Detect which cell encompasses the target text, then output its (X, Y) center coordinate. 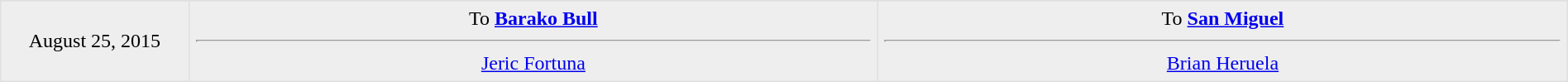
August 25, 2015 (94, 41)
To San MiguelBrian Heruela (1223, 41)
To Barako BullJeric Fortuna (533, 41)
